Locate the cell with the specified text and output its [X, Y] center coordinate. 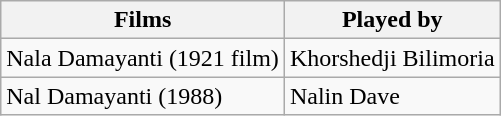
Films [143, 20]
Played by [392, 20]
Nal Damayanti (1988) [143, 96]
Khorshedji Bilimoria [392, 58]
Nalin Dave [392, 96]
Nala Damayanti (1921 film) [143, 58]
